Return [x, y] of the center of cell containing provided text 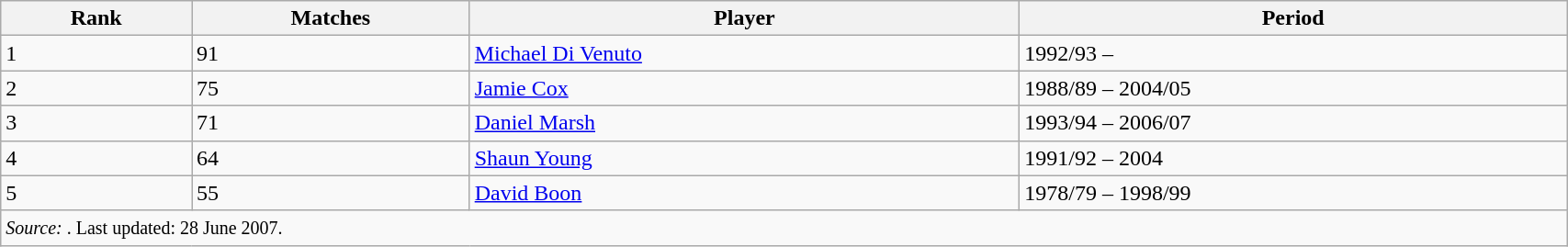
1978/79 – 1998/99 [1293, 193]
5 [96, 193]
64 [331, 158]
Source: . Last updated: 28 June 2007. [784, 228]
Player [744, 18]
1991/92 – 2004 [1293, 158]
Period [1293, 18]
1988/89 – 2004/05 [1293, 88]
55 [331, 193]
Michael Di Venuto [744, 53]
1993/94 – 2006/07 [1293, 123]
Jamie Cox [744, 88]
Matches [331, 18]
1 [96, 53]
Shaun Young [744, 158]
3 [96, 123]
Rank [96, 18]
91 [331, 53]
71 [331, 123]
4 [96, 158]
75 [331, 88]
David Boon [744, 193]
Daniel Marsh [744, 123]
1992/93 – [1293, 53]
2 [96, 88]
